From the cell containing the given text, extract its center point as [X, Y] coordinate. 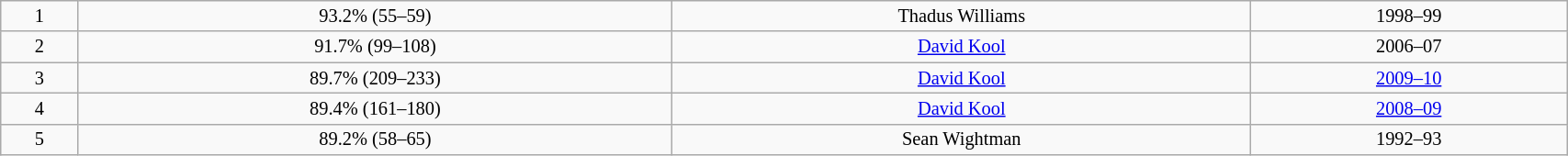
3 [39, 78]
2009–10 [1409, 78]
2006–07 [1409, 47]
89.7% (209–233) [375, 78]
Sean Wightman [962, 139]
2008–09 [1409, 108]
Thadus Williams [962, 16]
2 [39, 47]
1998–99 [1409, 16]
93.2% (55–59) [375, 16]
89.4% (161–180) [375, 108]
1992–93 [1409, 139]
5 [39, 139]
4 [39, 108]
89.2% (58–65) [375, 139]
1 [39, 16]
91.7% (99–108) [375, 47]
